Scan for the cell matching the given text and deliver its (x, y) coordinate at center. 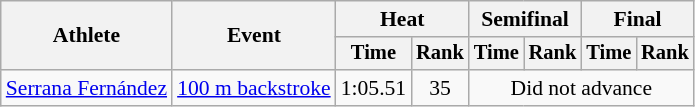
Event (254, 36)
Did not advance (582, 88)
Serrana Fernández (86, 88)
Final (637, 19)
100 m backstroke (254, 88)
Semifinal (525, 19)
35 (440, 88)
Heat (402, 19)
1:05.51 (374, 88)
Athlete (86, 36)
